Pinpoint the cell where the given text exists, returning its [X, Y] midpoint coordinate. 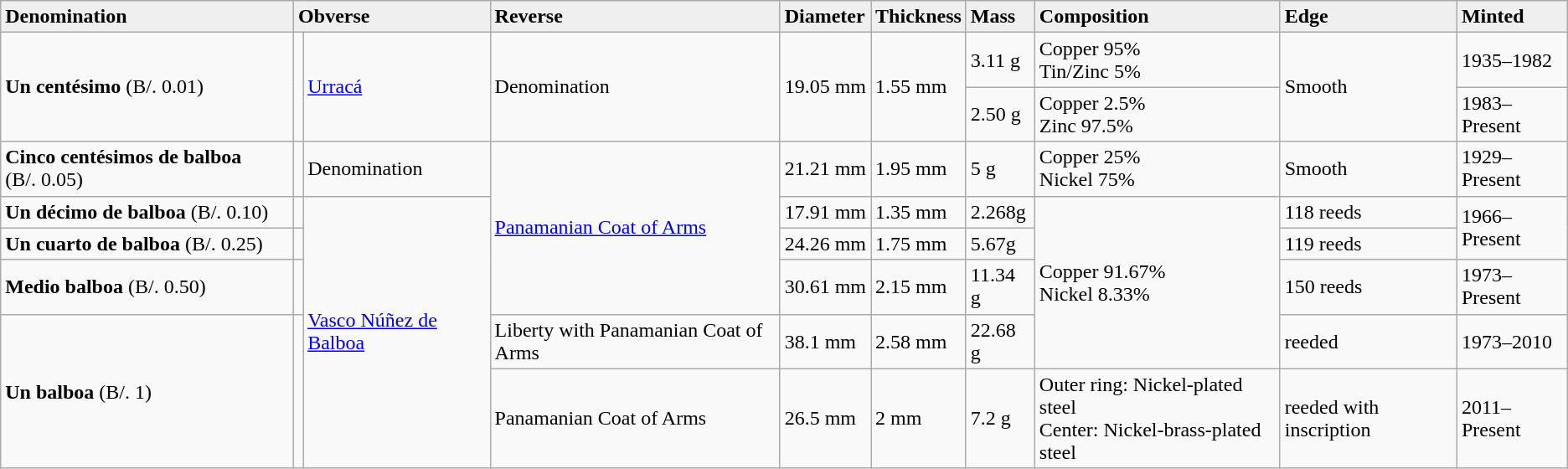
2.268g [1000, 212]
1.75 mm [919, 244]
Edge [1369, 17]
Medio balboa (B/. 0.50) [147, 286]
2.15 mm [919, 286]
22.68 g [1000, 342]
reeded [1369, 342]
Minted [1512, 17]
Outer ring: Nickel-plated steelCenter: Nickel-brass-plated steel [1158, 419]
150 reeds [1369, 286]
5 g [1000, 169]
Mass [1000, 17]
Composition [1158, 17]
Copper 95%Tin/Zinc 5% [1158, 60]
38.1 mm [825, 342]
Copper 2.5%Zinc 97.5% [1158, 114]
11.34 g [1000, 286]
5.67g [1000, 244]
Urracá [397, 87]
Un décimo de balboa (B/. 0.10) [147, 212]
Obverse [392, 17]
1973–2010 [1512, 342]
21.21 mm [825, 169]
2 mm [919, 419]
Un cuarto de balboa (B/. 0.25) [147, 244]
Reverse [635, 17]
1983–Present [1512, 114]
30.61 mm [825, 286]
Un centésimo (B/. 0.01) [147, 87]
2.50 g [1000, 114]
118 reeds [1369, 212]
Cinco centésimos de balboa (B/. 0.05) [147, 169]
Vasco Núñez de Balboa [397, 332]
Copper 91.67%Nickel 8.33% [1158, 282]
26.5 mm [825, 419]
19.05 mm [825, 87]
1.95 mm [919, 169]
1.35 mm [919, 212]
1966–Present [1512, 228]
17.91 mm [825, 212]
3.11 g [1000, 60]
1929–Present [1512, 169]
2.58 mm [919, 342]
1973–Present [1512, 286]
1.55 mm [919, 87]
Diameter [825, 17]
Thickness [919, 17]
Un balboa (B/. 1) [147, 391]
1935–1982 [1512, 60]
2011–Present [1512, 419]
reeded with inscription [1369, 419]
Copper 25%Nickel 75% [1158, 169]
Liberty with Panamanian Coat of Arms [635, 342]
7.2 g [1000, 419]
24.26 mm [825, 244]
119 reeds [1369, 244]
